Provide the [X, Y] coordinate of the cell's center where the given text is located.  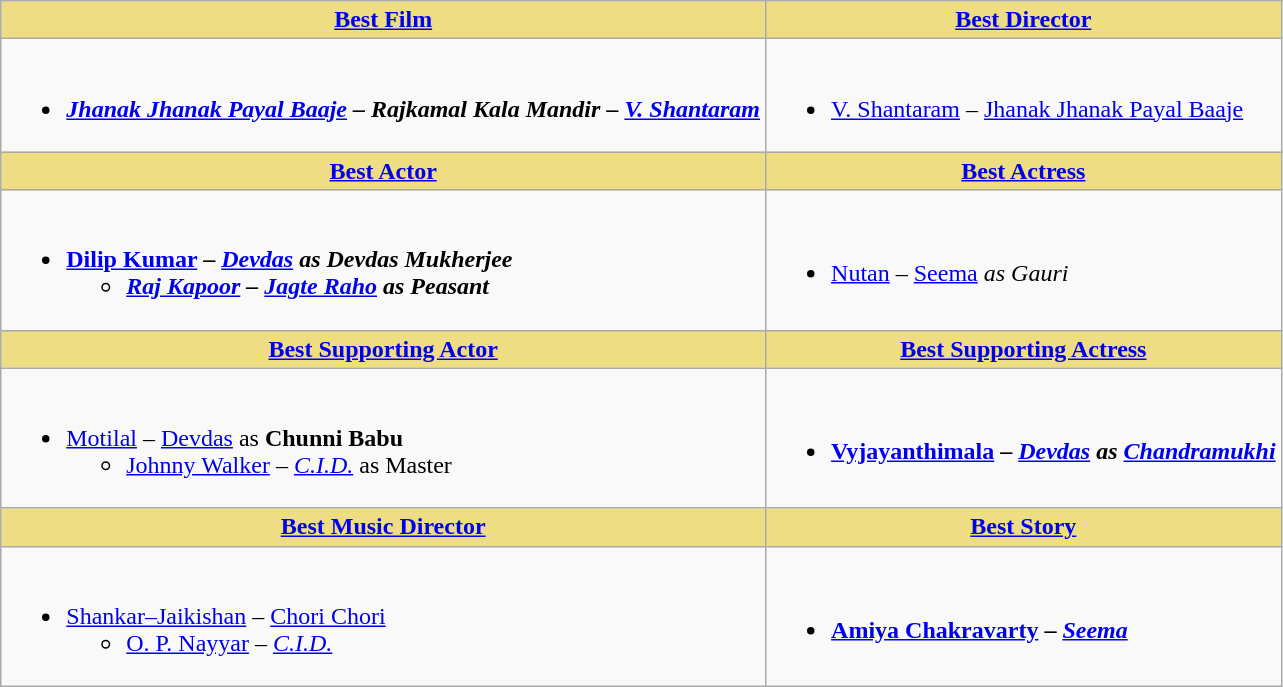
Shankar–Jaikishan – Chori ChoriO. P. Nayyar – C.I.D. [384, 616]
Nutan – Seema as Gauri [1024, 260]
Dilip Kumar – Devdas as Devdas MukherjeeRaj Kapoor – Jagte Raho as Peasant [384, 260]
Best Supporting Actor [384, 349]
Best Actress [1024, 171]
Best Film [384, 20]
Amiya Chakravarty – Seema [1024, 616]
V. Shantaram – Jhanak Jhanak Payal Baaje [1024, 96]
Vyjayanthimala – Devdas as Chandramukhi [1024, 438]
Best Supporting Actress [1024, 349]
Jhanak Jhanak Payal Baaje – Rajkamal Kala Mandir – V. Shantaram [384, 96]
Motilal – Devdas as Chunni BabuJohnny Walker – C.I.D. as Master [384, 438]
Best Actor [384, 171]
Best Story [1024, 527]
Best Music Director [384, 527]
Best Director [1024, 20]
